Return (X, Y) of the center of cell containing provided text 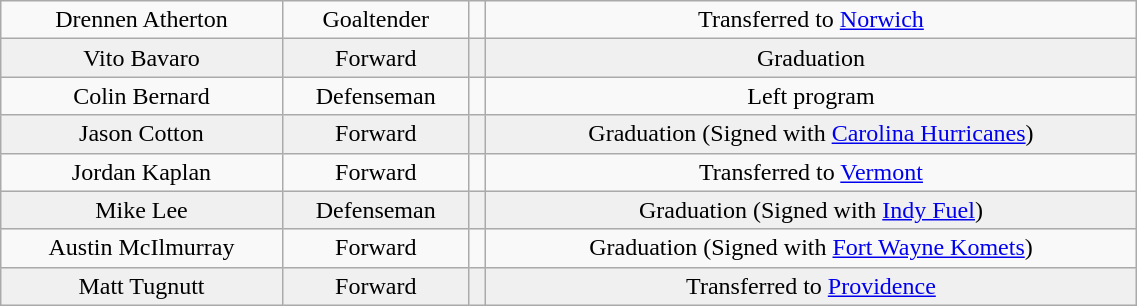
Matt Tugnutt (142, 286)
Drennen Atherton (142, 20)
Transferred to Norwich (811, 20)
Graduation (811, 58)
Transferred to Vermont (811, 172)
Jordan Kaplan (142, 172)
Goaltender (376, 20)
Vito Bavaro (142, 58)
Graduation (Signed with Indy Fuel) (811, 210)
Left program (811, 96)
Mike Lee (142, 210)
Transferred to Providence (811, 286)
Graduation (Signed with Fort Wayne Komets) (811, 248)
Austin McIlmurray (142, 248)
Jason Cotton (142, 134)
Colin Bernard (142, 96)
Graduation (Signed with Carolina Hurricanes) (811, 134)
